For the text-containing cell, return its midpoint in (x, y) coordinate format. 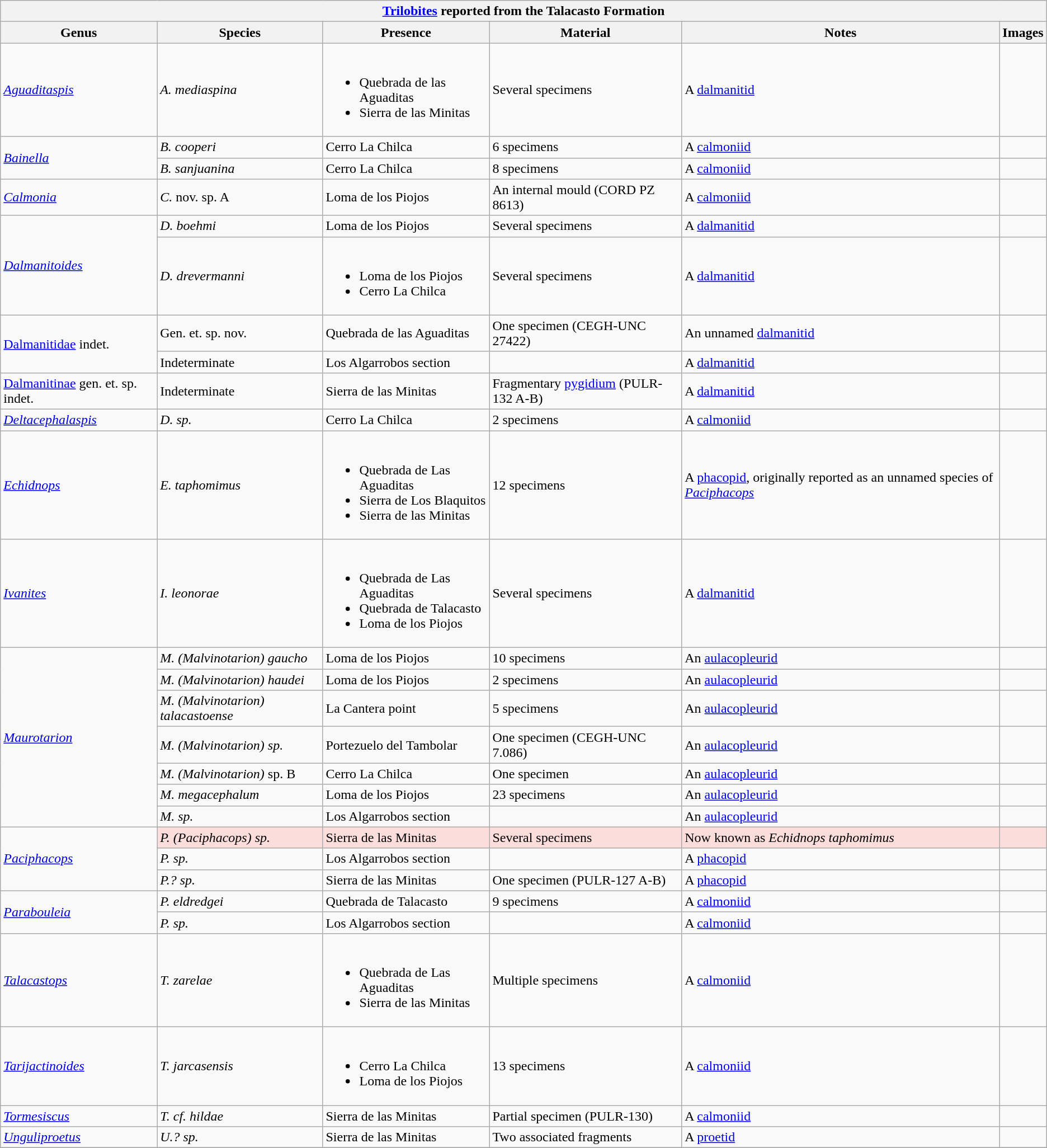
Quebrada de las Aguaditas (406, 333)
Bainella (79, 158)
Partial specimen (PULR-130) (586, 1116)
Dalmanitoides (79, 265)
Deltacephalaspis (79, 420)
La Cantera point (406, 708)
P. (Paciphacops) sp. (240, 838)
Material (586, 32)
Portezuelo del Tambolar (406, 745)
Gen. et. sp. nov. (240, 333)
12 specimens (586, 485)
M. (Malvinotarion) haudei (240, 680)
Quebrada de Talacasto (406, 901)
A phacopid, originally reported as an unnamed species of Paciphacops (841, 485)
D. drevermanni (240, 276)
B. sanjuanina (240, 168)
M. (Malvinotarion) talacastoense (240, 708)
M. (Malvinotarion) sp. B (240, 774)
Parabouleia (79, 912)
Calmonia (79, 197)
Quebrada de Las AguaditasSierra de Los BlaquitosSierra de las Minitas (406, 485)
Tarijactinoides (79, 1066)
10 specimens (586, 658)
Two associated fragments (586, 1137)
Images (1023, 32)
Loma de los PiojosCerro La Chilca (406, 276)
T. cf. hildae (240, 1116)
Now known as Echidnops taphomimus (841, 838)
P. eldredgei (240, 901)
I. leonorae (240, 594)
Cerro La ChilcaLoma de los Piojos (406, 1066)
A proetid (841, 1137)
Fragmentary pygidium (PULR-132 A-B) (586, 390)
Trilobites reported from the Talacasto Formation (523, 11)
6 specimens (586, 147)
Genus (79, 32)
Dalmanitidae indet. (79, 344)
Notes (841, 32)
Aguaditaspis (79, 90)
Presence (406, 32)
Tormesiscus (79, 1116)
C. nov. sp. A (240, 197)
Talacastops (79, 980)
An unnamed dalmanitid (841, 333)
Multiple specimens (586, 980)
One specimen (586, 774)
E. taphomimus (240, 485)
D. boehmi (240, 226)
B. cooperi (240, 147)
23 specimens (586, 795)
M. megacephalum (240, 795)
Paciphacops (79, 859)
A. mediaspina (240, 90)
M. (Malvinotarion) gaucho (240, 658)
One specimen (CEGH-UNC 7.086) (586, 745)
One specimen (PULR-127 A-B) (586, 880)
Maurotarion (79, 737)
One specimen (CEGH-UNC 27422) (586, 333)
Dalmanitinae gen. et. sp. indet. (79, 390)
T. jarcasensis (240, 1066)
Quebrada de Las AguaditasSierra de las Minitas (406, 980)
T. zarelae (240, 980)
U.? sp. (240, 1137)
An internal mould (CORD PZ 8613) (586, 197)
9 specimens (586, 901)
13 specimens (586, 1066)
Unguliproetus (79, 1137)
Species (240, 32)
Quebrada de Las AguaditasQuebrada de TalacastoLoma de los Piojos (406, 594)
M. (Malvinotarion) sp. (240, 745)
M. sp. (240, 816)
Echidnops (79, 485)
P.? sp. (240, 880)
8 specimens (586, 168)
D. sp. (240, 420)
Ivanites (79, 594)
5 specimens (586, 708)
Quebrada de las AguaditasSierra de las Minitas (406, 90)
